Find where the given text appears and provide that cell's center as (X, Y) coordinate. 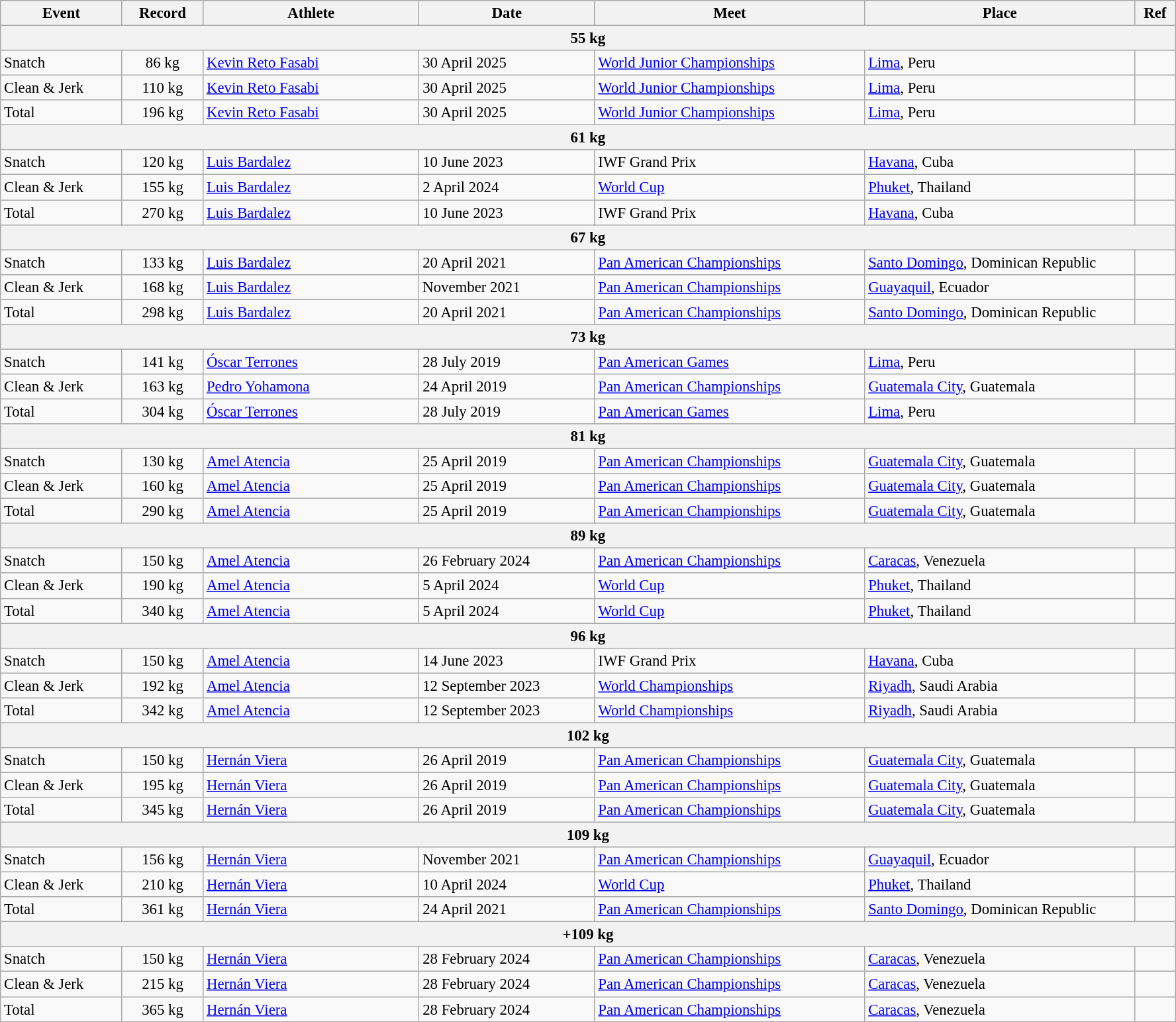
61 kg (588, 138)
298 kg (162, 312)
55 kg (588, 38)
89 kg (588, 536)
196 kg (162, 113)
26 February 2024 (507, 561)
67 kg (588, 237)
109 kg (588, 835)
Place (1000, 13)
155 kg (162, 187)
Meet (730, 13)
Event (62, 13)
342 kg (162, 711)
Date (507, 13)
Pedro Yohamona (311, 387)
10 April 2024 (507, 885)
24 April 2021 (507, 909)
270 kg (162, 213)
130 kg (162, 462)
110 kg (162, 88)
156 kg (162, 860)
340 kg (162, 611)
163 kg (162, 387)
190 kg (162, 586)
304 kg (162, 411)
86 kg (162, 63)
361 kg (162, 909)
345 kg (162, 810)
81 kg (588, 436)
120 kg (162, 162)
+109 kg (588, 935)
Record (162, 13)
290 kg (162, 511)
Ref (1155, 13)
2 April 2024 (507, 187)
160 kg (162, 486)
168 kg (162, 287)
195 kg (162, 785)
215 kg (162, 984)
24 April 2019 (507, 387)
192 kg (162, 686)
102 kg (588, 735)
14 June 2023 (507, 660)
73 kg (588, 337)
Athlete (311, 13)
133 kg (162, 262)
210 kg (162, 885)
141 kg (162, 362)
365 kg (162, 1009)
96 kg (588, 636)
